Scan for the cell matching the given text and deliver its [X, Y] coordinate at center. 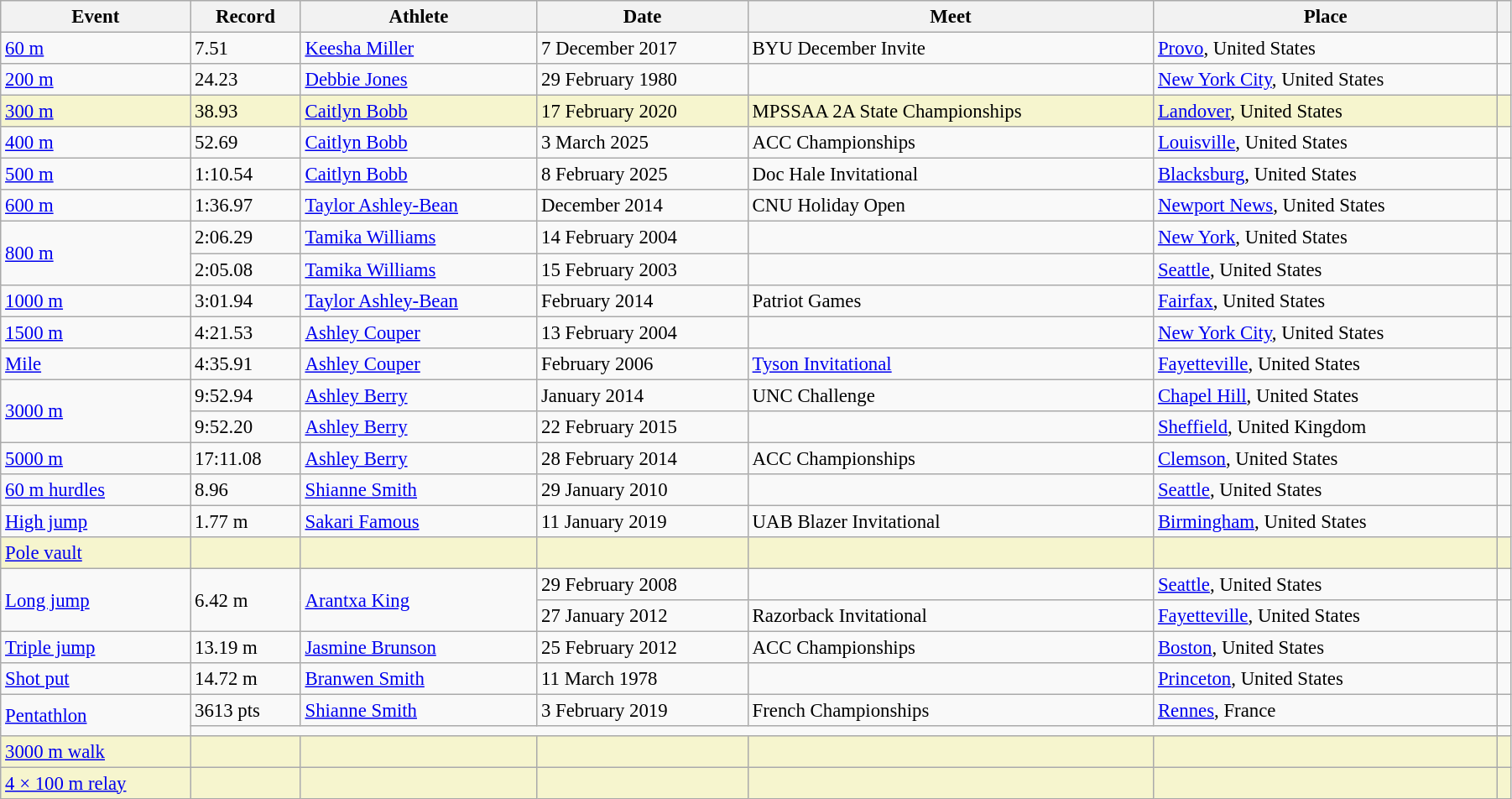
Branwen Smith [419, 679]
Rennes, France [1326, 711]
January 2014 [643, 395]
Pole vault [96, 553]
22 February 2015 [643, 427]
2:05.08 [245, 269]
Pentathlon [96, 715]
Patriot Games [950, 300]
Mile [96, 363]
14 February 2004 [643, 238]
Princeton, United States [1326, 679]
Place [1326, 17]
500 m [96, 175]
Debbie Jones [419, 80]
60 m hurdles [96, 490]
Sakari Famous [419, 521]
Jasmine Brunson [419, 648]
Athlete [419, 17]
17 February 2020 [643, 112]
Arantxa King [419, 601]
6.42 m [245, 601]
52.69 [245, 143]
2:06.29 [245, 238]
Long jump [96, 601]
9:52.20 [245, 427]
3000 m [96, 411]
UAB Blazer Invitational [950, 521]
Chapel Hill, United States [1326, 395]
Doc Hale Invitational [950, 175]
60 m [96, 49]
800 m [96, 253]
29 January 2010 [643, 490]
3:01.94 [245, 300]
3613 pts [245, 711]
February 2014 [643, 300]
1000 m [96, 300]
17:11.08 [245, 458]
8.96 [245, 490]
4:35.91 [245, 363]
11 January 2019 [643, 521]
Record [245, 17]
38.93 [245, 112]
Event [96, 17]
4 × 100 m relay [96, 783]
Provo, United States [1326, 49]
December 2014 [643, 206]
Birmingham, United States [1326, 521]
14.72 m [245, 679]
13 February 2004 [643, 332]
600 m [96, 206]
3000 m walk [96, 751]
BYU December Invite [950, 49]
25 February 2012 [643, 648]
High jump [96, 521]
5000 m [96, 458]
1.77 m [245, 521]
CNU Holiday Open [950, 206]
400 m [96, 143]
Fairfax, United States [1326, 300]
Louisville, United States [1326, 143]
27 January 2012 [643, 616]
4:21.53 [245, 332]
29 February 2008 [643, 585]
Boston, United States [1326, 648]
29 February 1980 [643, 80]
UNC Challenge [950, 395]
French Championships [950, 711]
3 March 2025 [643, 143]
February 2006 [643, 363]
7.51 [245, 49]
3 February 2019 [643, 711]
28 February 2014 [643, 458]
1:10.54 [245, 175]
MPSSAA 2A State Championships [950, 112]
New York, United States [1326, 238]
Keesha Miller [419, 49]
Landover, United States [1326, 112]
15 February 2003 [643, 269]
Date [643, 17]
9:52.94 [245, 395]
Blacksburg, United States [1326, 175]
200 m [96, 80]
13.19 m [245, 648]
Tyson Invitational [950, 363]
1500 m [96, 332]
300 m [96, 112]
8 February 2025 [643, 175]
Clemson, United States [1326, 458]
Meet [950, 17]
Triple jump [96, 648]
11 March 1978 [643, 679]
24.23 [245, 80]
1:36.97 [245, 206]
Razorback Invitational [950, 616]
Newport News, United States [1326, 206]
7 December 2017 [643, 49]
Sheffield, United Kingdom [1326, 427]
Shot put [96, 679]
